Search for the cell housing the specified text and yield its [x, y] center coordinate. 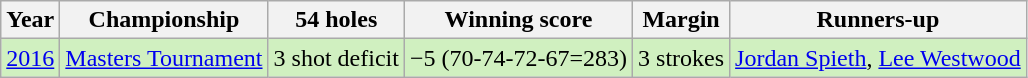
Margin [682, 20]
2016 [30, 58]
3 shot deficit [336, 58]
Winning score [518, 20]
Year [30, 20]
Jordan Spieth, Lee Westwood [878, 58]
3 strokes [682, 58]
Runners-up [878, 20]
−5 (70-74-72-67=283) [518, 58]
Championship [164, 20]
54 holes [336, 20]
Masters Tournament [164, 58]
